Scan for the cell matching the given text and deliver its [x, y] coordinate at center. 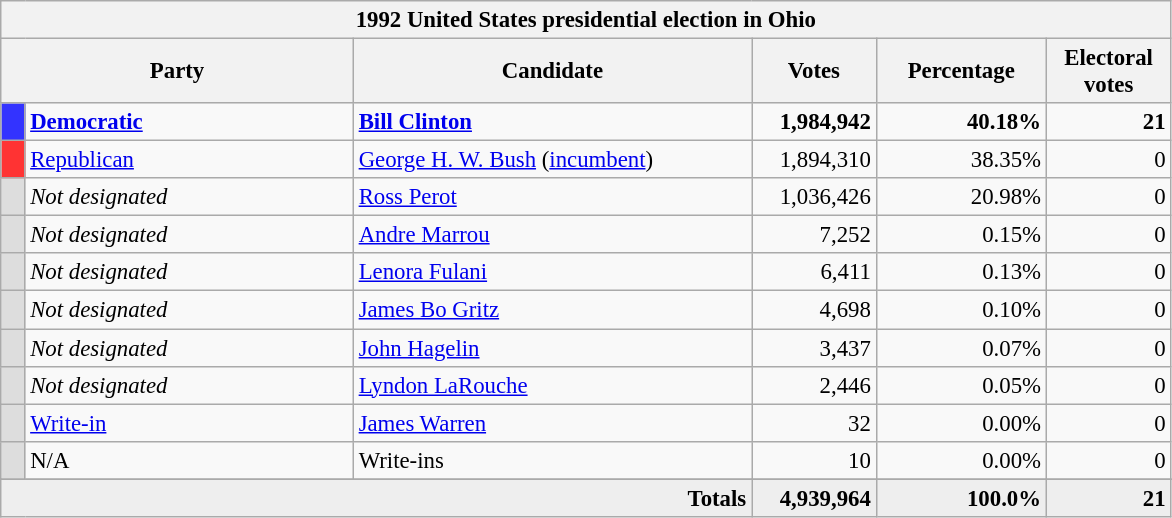
6,411 [814, 273]
0.07% [961, 348]
100.0% [961, 498]
N/A [189, 460]
1992 United States presidential election in Ohio [586, 20]
4,939,964 [814, 498]
0.15% [961, 235]
Totals [376, 498]
Lyndon LaRouche [552, 385]
1,894,310 [814, 160]
Votes [814, 72]
Lenora Fulani [552, 273]
James Warren [552, 423]
0.13% [961, 273]
1,036,426 [814, 197]
40.18% [961, 122]
2,446 [814, 385]
Republican [189, 160]
Party [178, 72]
38.35% [961, 160]
0.10% [961, 310]
Ross Perot [552, 197]
0.05% [961, 385]
10 [814, 460]
Electoral votes [1108, 72]
32 [814, 423]
Bill Clinton [552, 122]
Democratic [189, 122]
John Hagelin [552, 348]
Percentage [961, 72]
Write-ins [552, 460]
3,437 [814, 348]
1,984,942 [814, 122]
20.98% [961, 197]
George H. W. Bush (incumbent) [552, 160]
Write-in [189, 423]
Candidate [552, 72]
7,252 [814, 235]
4,698 [814, 310]
Andre Marrou [552, 235]
James Bo Gritz [552, 310]
